From the cell containing the given text, extract its center point as (x, y) coordinate. 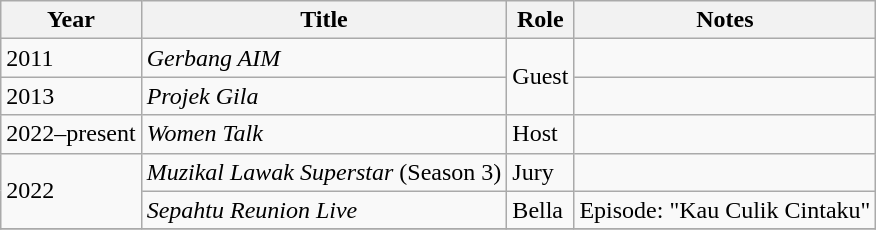
Title (324, 20)
2013 (71, 96)
Host (540, 134)
Muzikal Lawak Superstar (Season 3) (324, 172)
Jury (540, 172)
Episode: "Kau Culik Cintaku" (725, 210)
2022–present (71, 134)
2011 (71, 58)
Year (71, 20)
Sepahtu Reunion Live (324, 210)
2022 (71, 191)
Projek Gila (324, 96)
Role (540, 20)
Notes (725, 20)
Guest (540, 77)
Bella (540, 210)
Gerbang AIM (324, 58)
Women Talk (324, 134)
